Scan for the cell matching the given text and deliver its [x, y] coordinate at center. 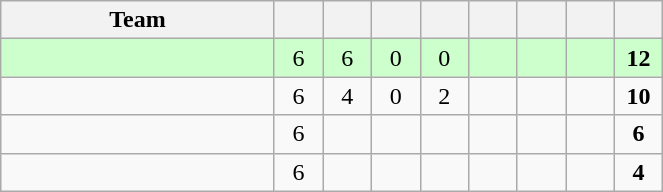
2 [444, 96]
12 [638, 58]
10 [638, 96]
Team [138, 20]
